Detect which cell encompasses the target text, then output its (x, y) center coordinate. 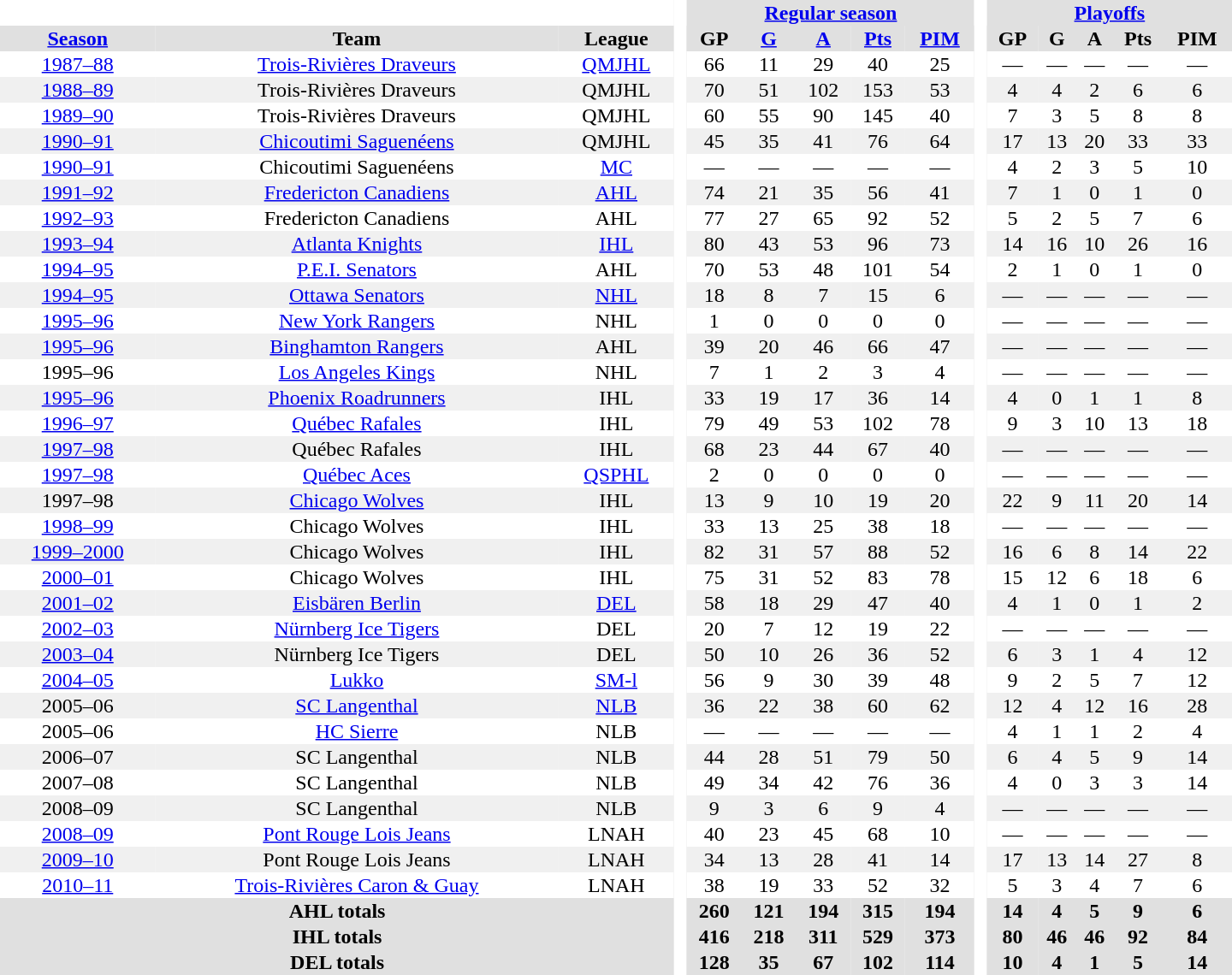
SM-l (616, 680)
Atlanta Knights (356, 244)
1988–89 (77, 90)
145 (878, 115)
114 (939, 962)
83 (878, 577)
96 (878, 244)
315 (878, 911)
90 (823, 115)
1993–94 (77, 244)
65 (823, 218)
54 (939, 269)
2004–05 (77, 680)
2007–08 (77, 783)
2001–02 (77, 603)
218 (769, 937)
311 (823, 937)
2006–07 (77, 757)
529 (878, 937)
AHL totals (337, 911)
1987–88 (77, 64)
62 (939, 706)
88 (878, 552)
Los Angeles Kings (356, 372)
1991–92 (77, 192)
DEL totals (337, 962)
373 (939, 937)
84 (1198, 937)
153 (878, 90)
Ottawa Senators (356, 295)
58 (714, 603)
101 (878, 269)
260 (714, 911)
Regular season (831, 13)
30 (823, 680)
HC Sierre (356, 731)
1996–97 (77, 423)
2000–01 (77, 577)
QSPHL (616, 475)
2009–10 (77, 860)
42 (823, 783)
21 (769, 192)
Playoffs (1110, 13)
2003–04 (77, 654)
74 (714, 192)
82 (714, 552)
MC (616, 167)
Québec Aces (356, 475)
Trois-Rivières Caron & Guay (356, 885)
Season (77, 38)
1989–90 (77, 115)
121 (769, 911)
73 (939, 244)
75 (714, 577)
43 (769, 244)
57 (823, 552)
Phoenix Roadrunners (356, 398)
Binghamton Rangers (356, 346)
128 (714, 962)
64 (939, 141)
1999–2000 (77, 552)
P.E.I. Senators (356, 269)
League (616, 38)
1998–99 (77, 526)
32 (939, 885)
2010–11 (77, 885)
416 (714, 937)
IHL totals (337, 937)
55 (769, 115)
1992–93 (77, 218)
2002–03 (77, 629)
New York Rangers (356, 321)
Eisbären Berlin (356, 603)
Team (356, 38)
77 (714, 218)
Lukko (356, 680)
